Capture the cell that displays the provided text and extract its [X, Y] central coordinate. 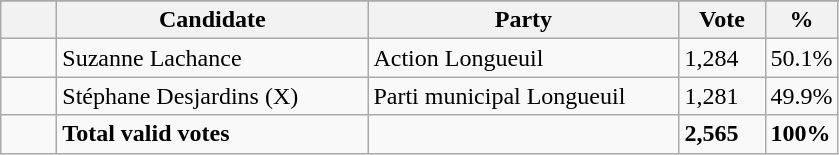
Total valid votes [212, 134]
% [802, 20]
1,281 [722, 96]
Parti municipal Longueuil [524, 96]
Stéphane Desjardins (X) [212, 96]
100% [802, 134]
1,284 [722, 58]
Party [524, 20]
Suzanne Lachance [212, 58]
Action Longueuil [524, 58]
2,565 [722, 134]
50.1% [802, 58]
49.9% [802, 96]
Vote [722, 20]
Candidate [212, 20]
